Return [X, Y] of the center of cell containing provided text 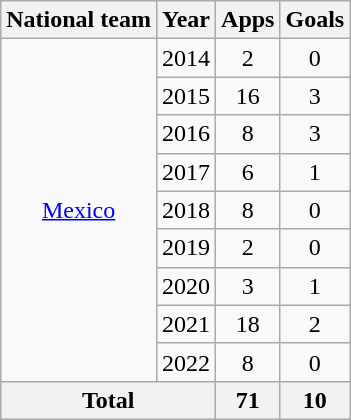
National team [79, 20]
2018 [186, 210]
Apps [248, 20]
2017 [186, 172]
2015 [186, 96]
2019 [186, 248]
2020 [186, 286]
16 [248, 96]
Year [186, 20]
2016 [186, 134]
2014 [186, 58]
Mexico [79, 210]
Total [108, 400]
Goals [315, 20]
71 [248, 400]
2021 [186, 324]
18 [248, 324]
6 [248, 172]
10 [315, 400]
2022 [186, 362]
